Search for the cell housing the specified text and yield its (x, y) center coordinate. 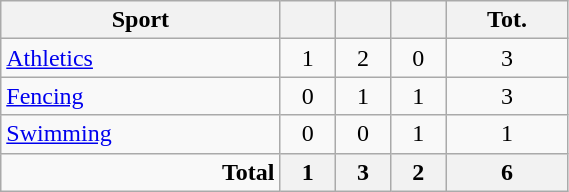
Tot. (507, 20)
Swimming (140, 134)
Fencing (140, 96)
6 (507, 172)
Sport (140, 20)
Athletics (140, 58)
Total (140, 172)
